Pinpoint the cell where the given text exists, returning its (X, Y) midpoint coordinate. 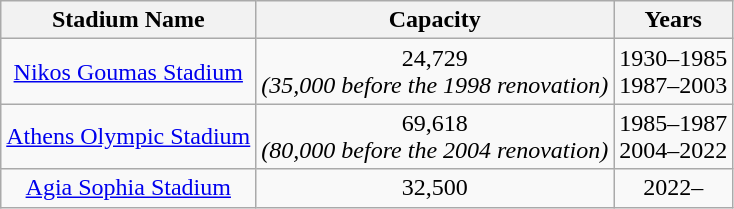
Years (674, 20)
1985–19872004–2022 (674, 136)
69,618(80,000 before the 2004 renovation) (435, 136)
Athens Olympic Stadium (128, 136)
Stadium Name (128, 20)
1930–19851987–2003 (674, 72)
Agia Sophia Stadium (128, 188)
32,500 (435, 188)
2022– (674, 188)
Capacity (435, 20)
24,729(35,000 before the 1998 renovation) (435, 72)
Nikos Goumas Stadium (128, 72)
